Pinpoint the cell where the given text exists, returning its [x, y] midpoint coordinate. 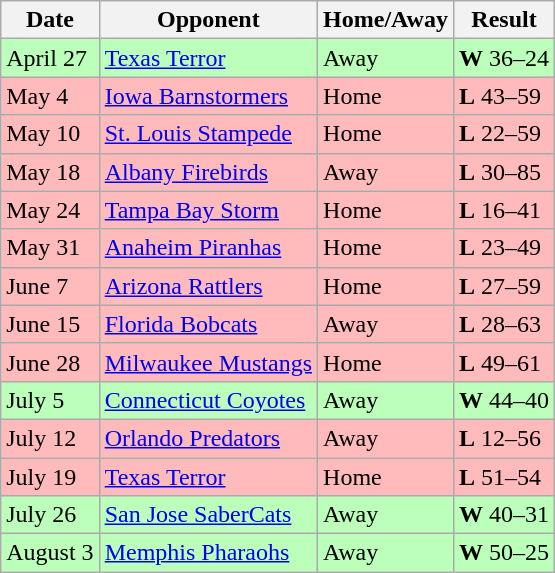
L 27–59 [504, 286]
July 19 [50, 477]
W 36–24 [504, 58]
July 12 [50, 438]
Date [50, 20]
June 7 [50, 286]
Milwaukee Mustangs [208, 362]
Anaheim Piranhas [208, 248]
Tampa Bay Storm [208, 210]
June 15 [50, 324]
July 26 [50, 515]
W 44–40 [504, 400]
L 28–63 [504, 324]
W 50–25 [504, 553]
L 30–85 [504, 172]
Arizona Rattlers [208, 286]
San Jose SaberCats [208, 515]
L 43–59 [504, 96]
July 5 [50, 400]
May 10 [50, 134]
W 40–31 [504, 515]
St. Louis Stampede [208, 134]
May 4 [50, 96]
April 27 [50, 58]
May 18 [50, 172]
L 12–56 [504, 438]
L 23–49 [504, 248]
Home/Away [386, 20]
L 49–61 [504, 362]
L 16–41 [504, 210]
May 24 [50, 210]
Orlando Predators [208, 438]
Florida Bobcats [208, 324]
June 28 [50, 362]
Iowa Barnstormers [208, 96]
L 22–59 [504, 134]
August 3 [50, 553]
Albany Firebirds [208, 172]
Result [504, 20]
Opponent [208, 20]
Memphis Pharaohs [208, 553]
L 51–54 [504, 477]
Connecticut Coyotes [208, 400]
May 31 [50, 248]
